Return the [X, Y] coordinate for the center point of the cell that contains the specified text.  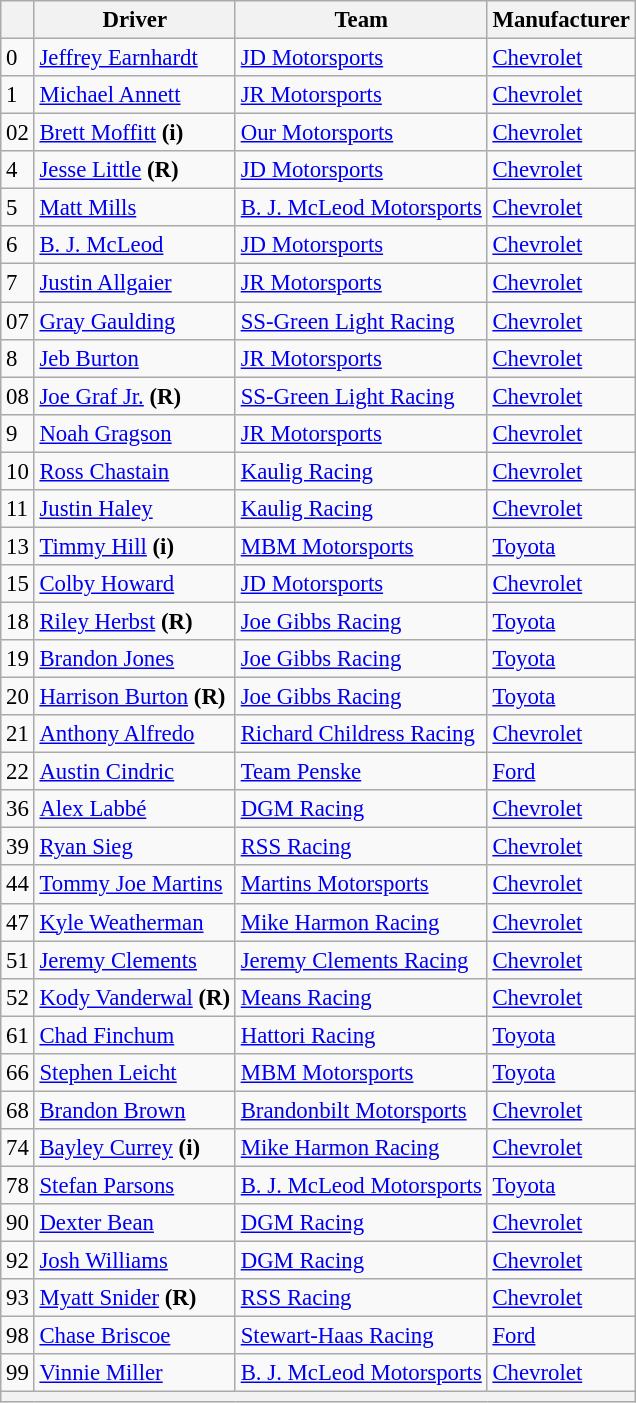
74 [18, 1148]
Manufacturer [561, 20]
Brandon Brown [134, 1110]
Ryan Sieg [134, 847]
Dexter Bean [134, 1223]
5 [18, 208]
Riley Herbst (R) [134, 621]
Alex Labbé [134, 809]
Justin Allgaier [134, 283]
52 [18, 997]
39 [18, 847]
61 [18, 1035]
Hattori Racing [361, 1035]
44 [18, 885]
51 [18, 960]
Chad Finchum [134, 1035]
07 [18, 321]
Colby Howard [134, 584]
6 [18, 245]
78 [18, 1185]
36 [18, 809]
Stefan Parsons [134, 1185]
Vinnie Miller [134, 1373]
Justin Haley [134, 509]
9 [18, 433]
Stephen Leicht [134, 1073]
Timmy Hill (i) [134, 546]
Josh Williams [134, 1261]
11 [18, 509]
Ross Chastain [134, 471]
Bayley Currey (i) [134, 1148]
20 [18, 697]
Brandonbilt Motorsports [361, 1110]
Noah Gragson [134, 433]
Jesse Little (R) [134, 170]
Jeb Burton [134, 358]
Michael Annett [134, 95]
Team Penske [361, 772]
Austin Cindric [134, 772]
47 [18, 922]
08 [18, 396]
Driver [134, 20]
Means Racing [361, 997]
1 [18, 95]
66 [18, 1073]
10 [18, 471]
Gray Gaulding [134, 321]
18 [18, 621]
13 [18, 546]
93 [18, 1298]
Anthony Alfredo [134, 734]
Jeremy Clements Racing [361, 960]
Our Motorsports [361, 133]
Brandon Jones [134, 659]
Myatt Snider (R) [134, 1298]
Martins Motorsports [361, 885]
B. J. McLeod [134, 245]
15 [18, 584]
Harrison Burton (R) [134, 697]
Kody Vanderwal (R) [134, 997]
98 [18, 1336]
Richard Childress Racing [361, 734]
Brett Moffitt (i) [134, 133]
Kyle Weatherman [134, 922]
21 [18, 734]
68 [18, 1110]
Jeremy Clements [134, 960]
19 [18, 659]
Stewart-Haas Racing [361, 1336]
Team [361, 20]
99 [18, 1373]
Tommy Joe Martins [134, 885]
4 [18, 170]
22 [18, 772]
Joe Graf Jr. (R) [134, 396]
Chase Briscoe [134, 1336]
90 [18, 1223]
7 [18, 283]
8 [18, 358]
0 [18, 58]
92 [18, 1261]
Matt Mills [134, 208]
02 [18, 133]
Jeffrey Earnhardt [134, 58]
